Determine the (x, y) coordinate at the center of the cell enclosing the given text.  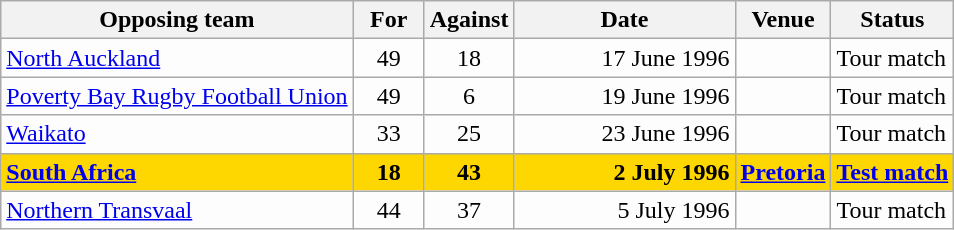
Against (469, 20)
5 July 1996 (624, 210)
17 June 1996 (624, 58)
43 (469, 172)
37 (469, 210)
Test match (892, 172)
Northern Transvaal (177, 210)
19 June 1996 (624, 96)
23 June 1996 (624, 134)
6 (469, 96)
North Auckland (177, 58)
2 July 1996 (624, 172)
Waikato (177, 134)
Pretoria (783, 172)
44 (388, 210)
Poverty Bay Rugby Football Union (177, 96)
Status (892, 20)
South Africa (177, 172)
Venue (783, 20)
For (388, 20)
33 (388, 134)
25 (469, 134)
Date (624, 20)
Opposing team (177, 20)
